Find where the given text appears and provide that cell's center as (X, Y) coordinate. 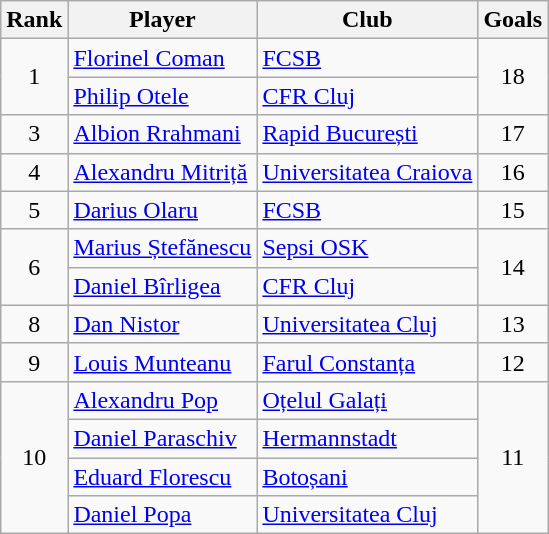
Eduard Florescu (162, 477)
6 (34, 267)
17 (513, 134)
Florinel Coman (162, 58)
Alexandru Pop (162, 400)
Marius Ștefănescu (162, 248)
Alexandru Mitriță (162, 172)
Rank (34, 20)
Player (162, 20)
9 (34, 362)
Louis Munteanu (162, 362)
3 (34, 134)
16 (513, 172)
Darius Olaru (162, 210)
Oțelul Galați (368, 400)
11 (513, 457)
Rapid București (368, 134)
4 (34, 172)
Botoșani (368, 477)
5 (34, 210)
Club (368, 20)
8 (34, 324)
Farul Constanța (368, 362)
Universitatea Craiova (368, 172)
Daniel Bîrligea (162, 286)
Goals (513, 20)
Hermannstadt (368, 438)
12 (513, 362)
Dan Nistor (162, 324)
Daniel Popa (162, 515)
Daniel Paraschiv (162, 438)
13 (513, 324)
15 (513, 210)
Albion Rrahmani (162, 134)
14 (513, 267)
Sepsi OSK (368, 248)
18 (513, 77)
10 (34, 457)
1 (34, 77)
Philip Otele (162, 96)
